For the text-containing cell, return its midpoint in [x, y] coordinate format. 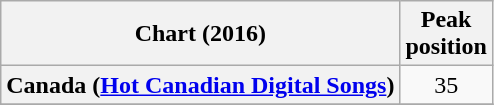
Canada (Hot Canadian Digital Songs) [200, 85]
Peak position [446, 34]
35 [446, 85]
Chart (2016) [200, 34]
